Capture the cell that displays the provided text and extract its (X, Y) central coordinate. 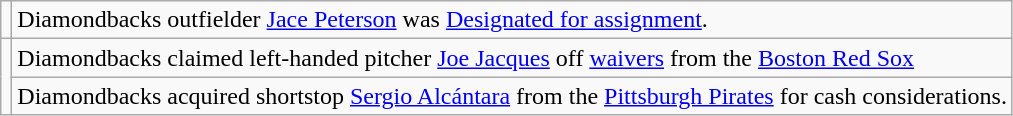
Diamondbacks outfielder Jace Peterson was Designated for assignment. (512, 20)
Diamondbacks claimed left-handed pitcher Joe Jacques off waivers from the Boston Red Sox (512, 58)
Diamondbacks acquired shortstop Sergio Alcántara from the Pittsburgh Pirates for cash considerations. (512, 96)
